Identify which cell holds the provided text, then report its [x, y] central coordinate. 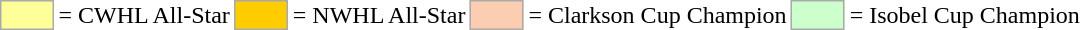
= CWHL All-Star [144, 15]
= NWHL All-Star [379, 15]
= Clarkson Cup Champion [658, 15]
